For the text-containing cell, return its midpoint in (x, y) coordinate format. 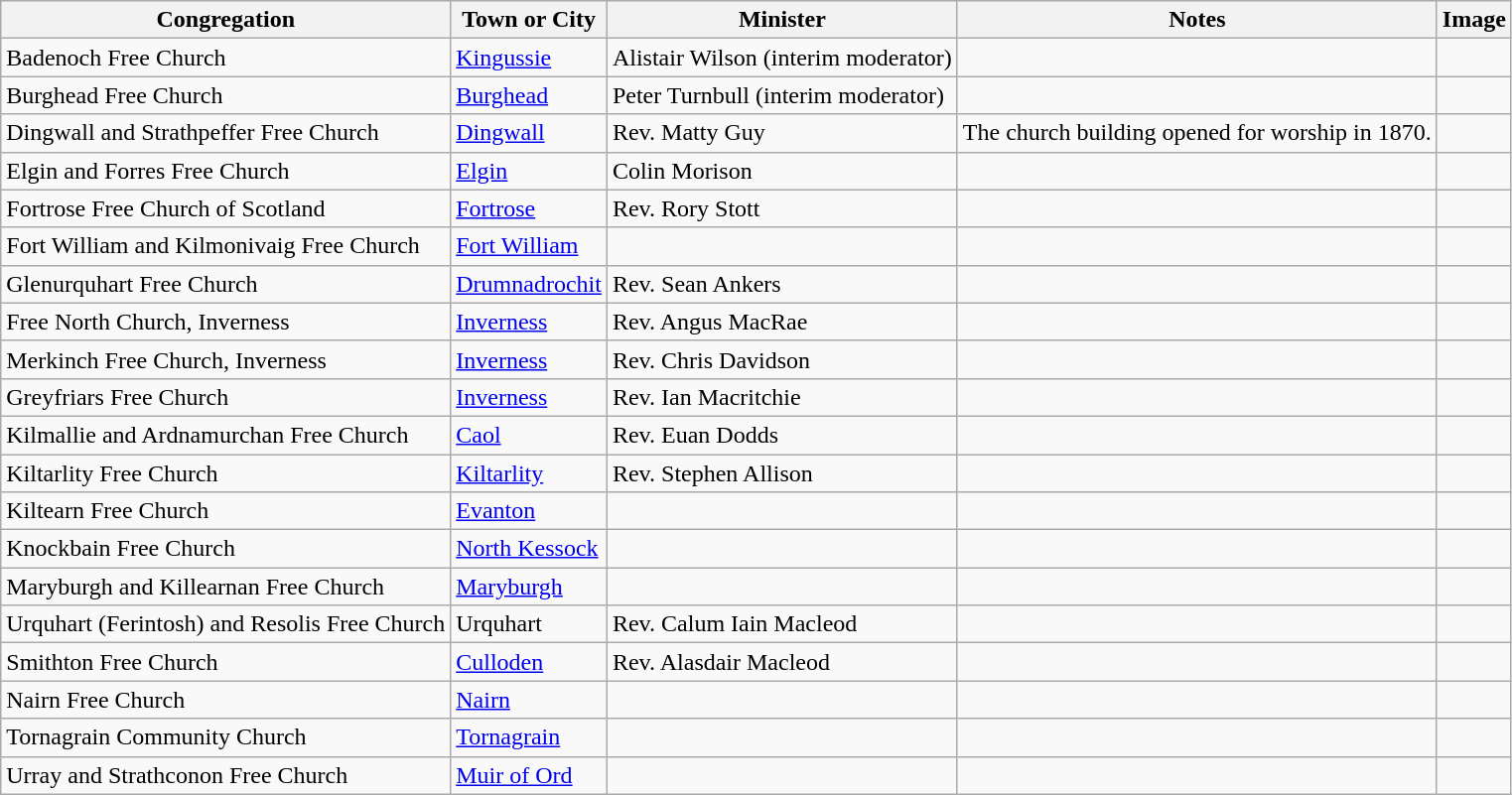
Rev. Alasdair Macleod (782, 662)
Urquhart (Ferintosh) and Resolis Free Church (226, 624)
Maryburgh and Killearnan Free Church (226, 587)
Kiltarlity (529, 473)
Greyfriars Free Church (226, 397)
Rev. Matty Guy (782, 133)
Rev. Ian Macritchie (782, 397)
Tornagrain Community Church (226, 737)
Burghead Free Church (226, 95)
Minister (782, 20)
Peter Turnbull (interim moderator) (782, 95)
Glenurquhart Free Church (226, 284)
Rev. Euan Dodds (782, 435)
Fort William (529, 246)
Nairn Free Church (226, 700)
Evanton (529, 511)
Colin Morison (782, 171)
Urray and Strathconon Free Church (226, 775)
The church building opened for worship in 1870. (1197, 133)
Alistair Wilson (interim moderator) (782, 58)
Congregation (226, 20)
Rev. Stephen Allison (782, 473)
Kingussie (529, 58)
Badenoch Free Church (226, 58)
Fortrose (529, 208)
Tornagrain (529, 737)
Rev. Angus MacRae (782, 322)
Knockbain Free Church (226, 549)
Maryburgh (529, 587)
Smithton Free Church (226, 662)
Image (1473, 20)
Elgin (529, 171)
Town or City (529, 20)
Urquhart (529, 624)
Rev. Sean Ankers (782, 284)
Dingwall (529, 133)
Rev. Chris Davidson (782, 359)
Nairn (529, 700)
Kiltearn Free Church (226, 511)
Fort William and Kilmonivaig Free Church (226, 246)
Notes (1197, 20)
Merkinch Free Church, Inverness (226, 359)
Caol (529, 435)
Free North Church, Inverness (226, 322)
Rev. Calum Iain Macleod (782, 624)
Dingwall and Strathpeffer Free Church (226, 133)
Drumnadrochit (529, 284)
Burghead (529, 95)
Rev. Rory Stott (782, 208)
Kiltarlity Free Church (226, 473)
Muir of Ord (529, 775)
Culloden (529, 662)
Kilmallie and Ardnamurchan Free Church (226, 435)
North Kessock (529, 549)
Fortrose Free Church of Scotland (226, 208)
Elgin and Forres Free Church (226, 171)
